Capture the cell that displays the provided text and extract its [x, y] central coordinate. 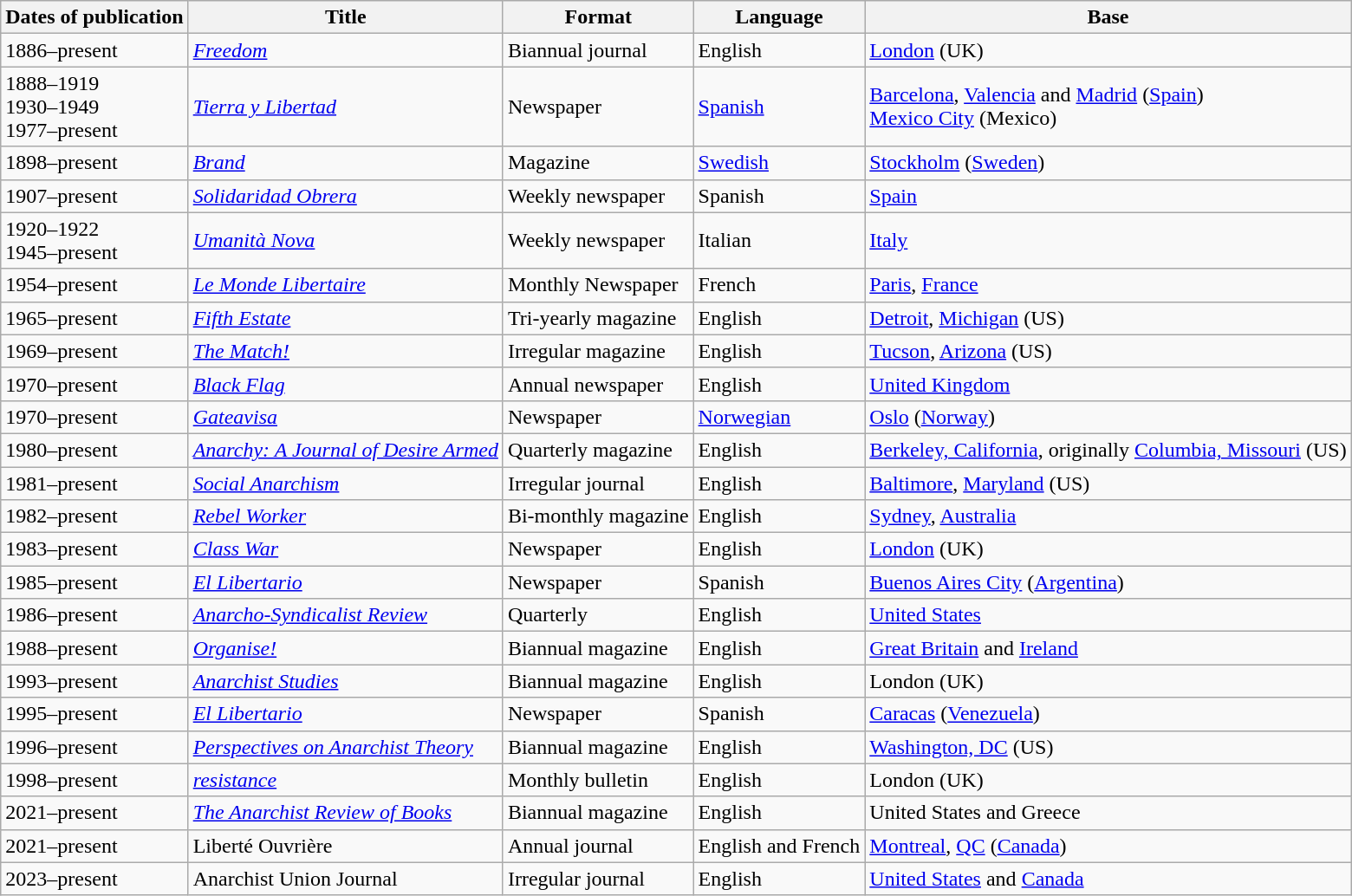
Quarterly [598, 615]
Magazine [598, 163]
Anarchist Studies [345, 681]
Quarterly magazine [598, 450]
Tri-yearly magazine [598, 318]
Monthly Newspaper [598, 285]
Liberté Ouvrière [345, 846]
Gateavisa [345, 417]
1985–present [94, 582]
1886–present [94, 50]
Montreal, QC (Canada) [1108, 846]
Annual newspaper [598, 384]
Umanità Nova [345, 241]
Caracas (Venezuela) [1108, 714]
1982–present [94, 516]
1907–present [94, 196]
United States and Canada [1108, 879]
1920–19221945–present [94, 241]
Berkeley, California, originally Columbia, Missouri (US) [1108, 450]
Base [1108, 17]
Freedom [345, 50]
Annual journal [598, 846]
1969–present [94, 351]
Oslo (Norway) [1108, 417]
Sydney, Australia [1108, 516]
Tierra y Libertad [345, 107]
Anarcho-Syndicalist Review [345, 615]
Irregular magazine [598, 351]
Biannual journal [598, 50]
Anarchist Union Journal [345, 879]
Perspectives on Anarchist Theory [345, 747]
Organise! [345, 648]
Baltimore, Maryland (US) [1108, 483]
Le Monde Libertaire [345, 285]
Spain [1108, 196]
1965–present [94, 318]
The Match! [345, 351]
United States [1108, 615]
Solidaridad Obrera [345, 196]
Rebel Worker [345, 516]
Bi-monthly magazine [598, 516]
Fifth Estate [345, 318]
Detroit, Michigan (US) [1108, 318]
1954–present [94, 285]
1996–present [94, 747]
resistance [345, 780]
1898–present [94, 163]
1888–19191930–19491977–present [94, 107]
1983–present [94, 549]
English and French [779, 846]
United Kingdom [1108, 384]
1981–present [94, 483]
French [779, 285]
Black Flag [345, 384]
Swedish [779, 163]
1998–present [94, 780]
The Anarchist Review of Books [345, 813]
Great Britain and Ireland [1108, 648]
United States and Greece [1108, 813]
Class War [345, 549]
2023–present [94, 879]
Monthly bulletin [598, 780]
Format [598, 17]
Tucson, Arizona (US) [1108, 351]
1993–present [94, 681]
Norwegian [779, 417]
Language [779, 17]
Barcelona, Valencia and Madrid (Spain)Mexico City (Mexico) [1108, 107]
Title [345, 17]
1995–present [94, 714]
Anarchy: A Journal of Desire Armed [345, 450]
Dates of publication [94, 17]
Buenos Aires City (Argentina) [1108, 582]
Social Anarchism [345, 483]
Italian [779, 241]
1988–present [94, 648]
Stockholm (Sweden) [1108, 163]
1980–present [94, 450]
1986–present [94, 615]
Paris, France [1108, 285]
Washington, DC (US) [1108, 747]
Italy [1108, 241]
Brand [345, 163]
